Search for the cell housing the specified text and yield its [X, Y] center coordinate. 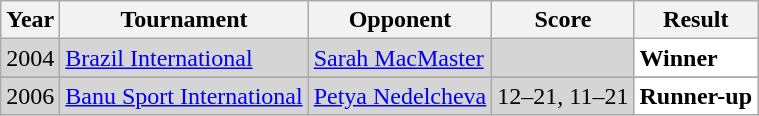
Score [563, 20]
Petya Nedelcheva [400, 96]
Year [30, 20]
Result [696, 20]
Banu Sport International [184, 96]
Winner [696, 58]
Opponent [400, 20]
2004 [30, 58]
Tournament [184, 20]
2006 [30, 96]
Runner-up [696, 96]
Brazil International [184, 58]
12–21, 11–21 [563, 96]
Sarah MacMaster [400, 58]
